Output the (X, Y) coordinate of the center of the cell containing the given text.  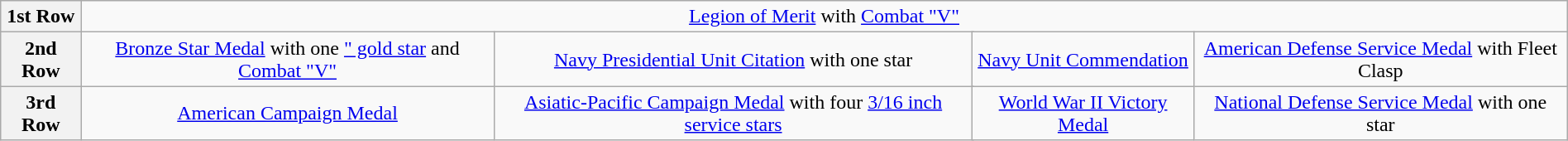
National Defense Service Medal with one star (1380, 113)
2nd Row (41, 60)
Legion of Merit with Combat "V" (824, 17)
American Defense Service Medal with Fleet Clasp (1380, 60)
3rd Row (41, 113)
Bronze Star Medal with one " gold star and Combat "V" (288, 60)
American Campaign Medal (288, 113)
1st Row (41, 17)
Asiatic-Pacific Campaign Medal with four 3/16 inch service stars (733, 113)
World War II Victory Medal (1083, 113)
Navy Presidential Unit Citation with one star (733, 60)
Navy Unit Commendation (1083, 60)
